Identify which cell holds the provided text, then report its [X, Y] central coordinate. 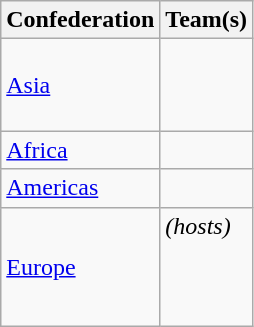
Europe [80, 266]
Team(s) [206, 20]
Asia [80, 85]
Africa [80, 150]
(hosts) [206, 266]
Confederation [80, 20]
Americas [80, 188]
